Find where the given text appears and provide that cell's center as [x, y] coordinate. 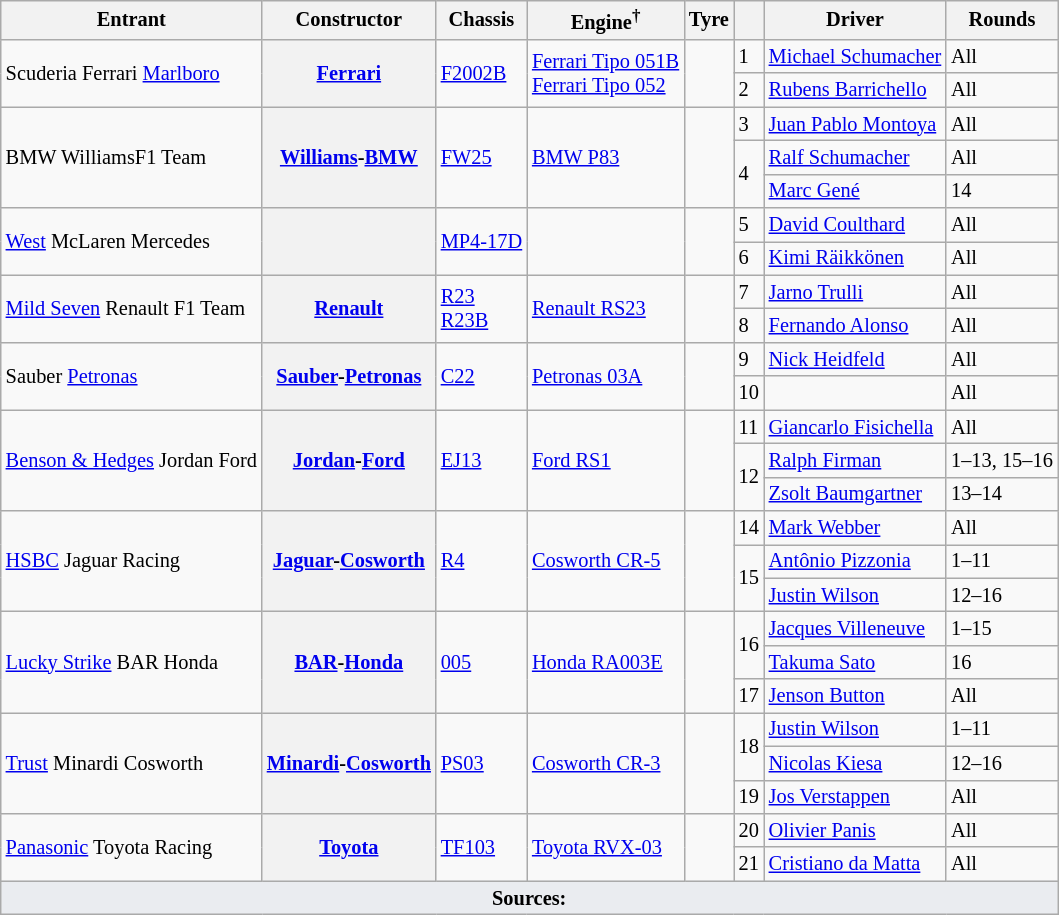
Cristiano da Matta [855, 864]
12 [749, 476]
Sources: [530, 898]
Panasonic Toyota Racing [132, 846]
15 [749, 578]
Cosworth CR-3 [606, 762]
6 [749, 258]
Juan Pablo Montoya [855, 124]
18 [749, 746]
20 [749, 830]
10 [749, 393]
Nicolas Kiesa [855, 763]
Constructor [349, 20]
Jarno Trulli [855, 292]
Driver [855, 20]
4 [749, 174]
21 [749, 864]
David Coulthard [855, 225]
R23R23B [482, 308]
Renault RS23 [606, 308]
1 [749, 56]
HSBC Jaguar Racing [132, 560]
Ralf Schumacher [855, 157]
Michael Schumacher [855, 56]
8 [749, 326]
Minardi-Cosworth [349, 762]
Rubens Barrichello [855, 90]
005 [482, 662]
Olivier Panis [855, 830]
13–14 [1002, 494]
9 [749, 359]
Renault [349, 308]
Jordan-Ford [349, 460]
Honda RA003E [606, 662]
Ralph Firman [855, 460]
Zsolt Baumgartner [855, 494]
Jaguar-Cosworth [349, 560]
Ferrari Tipo 051BFerrari Tipo 052 [606, 72]
Tyre [709, 20]
Toyota [349, 846]
Chassis [482, 20]
Engine† [606, 20]
Fernando Alonso [855, 326]
West McLaren Mercedes [132, 242]
R4 [482, 560]
Takuma Sato [855, 662]
BMW WilliamsF1 Team [132, 158]
3 [749, 124]
19 [749, 797]
Toyota RVX-03 [606, 846]
Jos Verstappen [855, 797]
Williams-BMW [349, 158]
Jacques Villeneuve [855, 628]
BMW P83 [606, 158]
Benson & Hedges Jordan Ford [132, 460]
Nick Heidfeld [855, 359]
Sauber-Petronas [349, 376]
Trust Minardi Cosworth [132, 762]
Mark Webber [855, 527]
1–15 [1002, 628]
17 [749, 696]
C22 [482, 376]
BAR-Honda [349, 662]
Scuderia Ferrari Marlboro [132, 72]
Antônio Pizzonia [855, 561]
Sauber Petronas [132, 376]
Jenson Button [855, 696]
Kimi Räikkönen [855, 258]
TF103 [482, 846]
Entrant [132, 20]
1–13, 15–16 [1002, 460]
Cosworth CR-5 [606, 560]
EJ13 [482, 460]
Lucky Strike BAR Honda [132, 662]
Mild Seven Renault F1 Team [132, 308]
MP4-17D [482, 242]
Giancarlo Fisichella [855, 427]
7 [749, 292]
PS03 [482, 762]
2 [749, 90]
Ford RS1 [606, 460]
Petronas 03A [606, 376]
F2002B [482, 72]
11 [749, 427]
Marc Gené [855, 191]
Rounds [1002, 20]
5 [749, 225]
FW25 [482, 158]
Ferrari [349, 72]
